Output the [X, Y] coordinate of the center of the cell containing the given text.  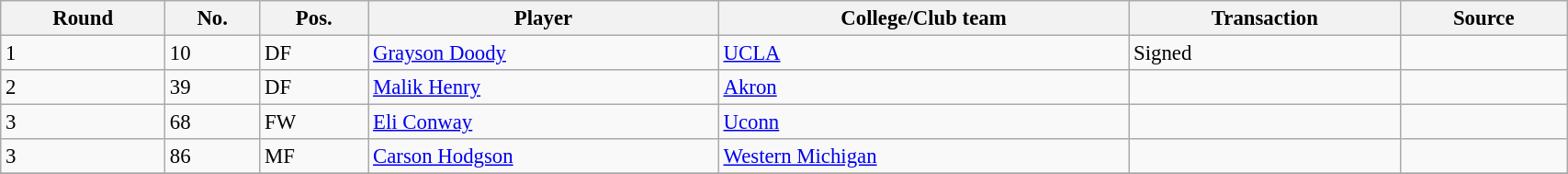
Grayson Doody [544, 53]
Player [544, 18]
1 [83, 53]
10 [213, 53]
39 [213, 87]
Carson Hodgson [544, 157]
Signed [1265, 53]
No. [213, 18]
68 [213, 122]
Eli Conway [544, 122]
Round [83, 18]
UCLA [924, 53]
Pos. [314, 18]
Akron [924, 87]
Source [1484, 18]
MF [314, 157]
Uconn [924, 122]
FW [314, 122]
Transaction [1265, 18]
86 [213, 157]
College/Club team [924, 18]
2 [83, 87]
Western Michigan [924, 157]
Malik Henry [544, 87]
